For the text-containing cell, return its midpoint in [x, y] coordinate format. 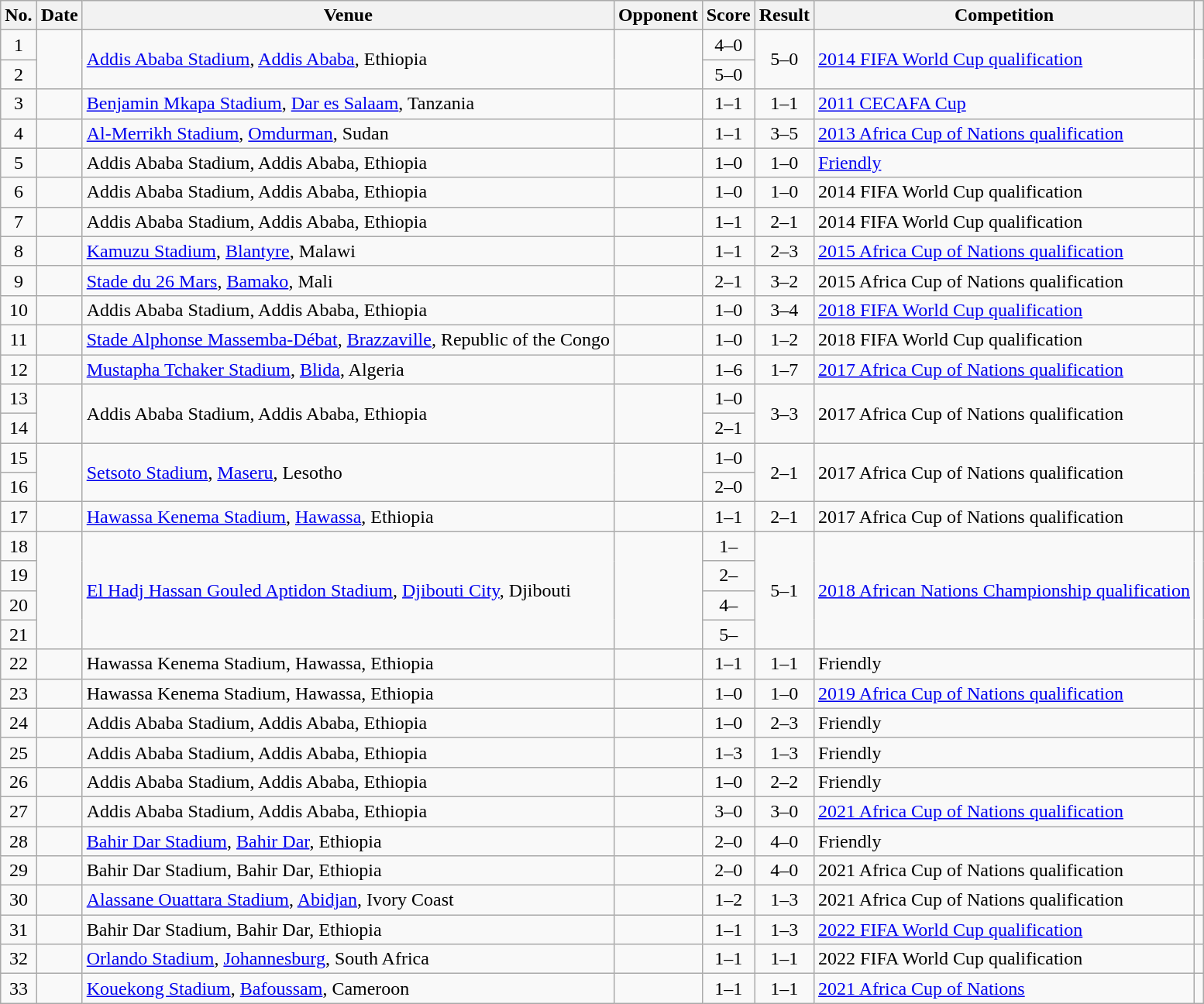
23 [19, 693]
5–1 [784, 590]
7 [19, 222]
20 [19, 605]
15 [19, 458]
32 [19, 959]
2018 African Nations Championship qualification [1004, 590]
3–4 [784, 310]
5 [19, 163]
Stade du 26 Mars, Bamako, Mali [348, 280]
4 [19, 133]
5– [728, 634]
21 [19, 634]
1–7 [784, 370]
14 [19, 428]
2021 Africa Cup of Nations [1004, 989]
22 [19, 664]
3–5 [784, 133]
1 [19, 45]
Date [59, 15]
9 [19, 280]
Alassane Ouattara Stadium, Abidjan, Ivory Coast [348, 900]
1– [728, 546]
28 [19, 841]
Setsoto Stadium, Maseru, Lesotho [348, 473]
Kamuzu Stadium, Blantyre, Malawi [348, 251]
17 [19, 517]
Mustapha Tchaker Stadium, Blida, Algeria [348, 370]
24 [19, 723]
10 [19, 310]
25 [19, 752]
Benjamin Mkapa Stadium, Dar es Salaam, Tanzania [348, 104]
Kouekong Stadium, Bafoussam, Cameroon [348, 989]
16 [19, 487]
8 [19, 251]
29 [19, 871]
Score [728, 15]
Venue [348, 15]
30 [19, 900]
33 [19, 989]
Stade Alphonse Massemba-Débat, Brazzaville, Republic of the Congo [348, 339]
Result [784, 15]
3 [19, 104]
3–3 [784, 414]
11 [19, 339]
Orlando Stadium, Johannesburg, South Africa [348, 959]
Competition [1004, 15]
26 [19, 782]
13 [19, 399]
6 [19, 192]
Opponent [658, 15]
2011 CECAFA Cup [1004, 104]
Al-Merrikh Stadium, Omdurman, Sudan [348, 133]
El Hadj Hassan Gouled Aptidon Stadium, Djibouti City, Djibouti [348, 590]
2013 Africa Cup of Nations qualification [1004, 133]
2–2 [784, 782]
3–2 [784, 280]
No. [19, 15]
2 [19, 74]
2019 Africa Cup of Nations qualification [1004, 693]
12 [19, 370]
27 [19, 811]
18 [19, 546]
31 [19, 930]
19 [19, 576]
1–6 [728, 370]
4– [728, 605]
2– [728, 576]
